Extract the [x, y] coordinate from the center of the cell holding the provided text.  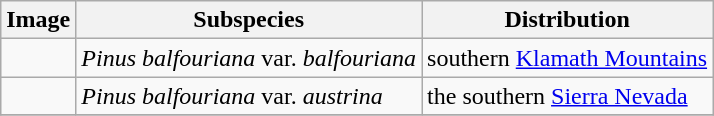
southern Klamath Mountains [568, 58]
Pinus balfouriana var. balfouriana [249, 58]
the southern Sierra Nevada [568, 96]
Image [38, 20]
Pinus balfouriana var. austrina [249, 96]
Subspecies [249, 20]
Distribution [568, 20]
